Identify which cell holds the provided text, then report its [x, y] central coordinate. 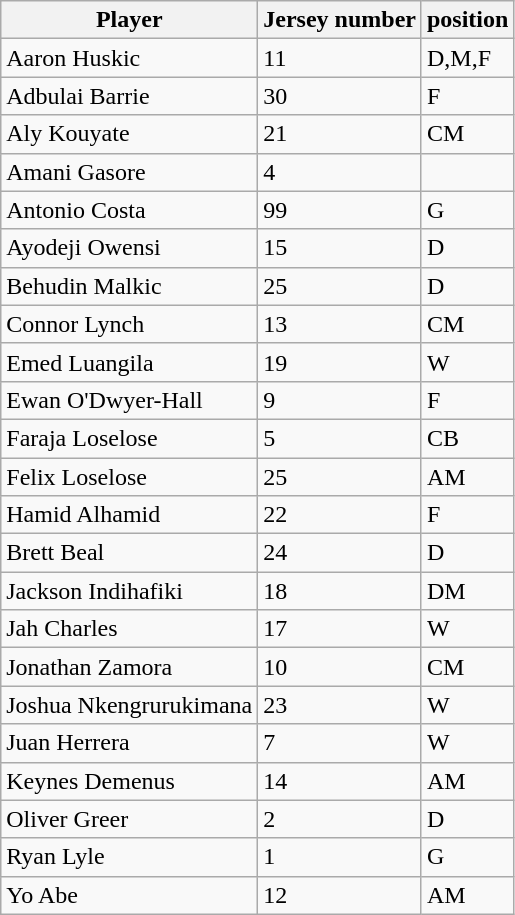
22 [340, 515]
Felix Loselose [130, 477]
18 [340, 591]
9 [340, 400]
Faraja Loselose [130, 438]
7 [340, 743]
15 [340, 248]
Oliver Greer [130, 819]
21 [340, 134]
Hamid Alhamid [130, 515]
Jah Charles [130, 629]
CB [467, 438]
Aly Kouyate [130, 134]
12 [340, 895]
Ayodeji Owensi [130, 248]
Jersey number [340, 20]
Emed Luangila [130, 362]
4 [340, 172]
1 [340, 857]
position [467, 20]
Ryan Lyle [130, 857]
Amani Gasore [130, 172]
D,M,F [467, 58]
Connor Lynch [130, 324]
Juan Herrera [130, 743]
Aaron Huskic [130, 58]
14 [340, 781]
Yo Abe [130, 895]
Adbulai Barrie [130, 96]
13 [340, 324]
30 [340, 96]
Ewan O'Dwyer-Hall [130, 400]
11 [340, 58]
10 [340, 667]
23 [340, 705]
Antonio Costa [130, 210]
Jackson Indihafiki [130, 591]
Keynes Demenus [130, 781]
Jonathan Zamora [130, 667]
Behudin Malkic [130, 286]
Player [130, 20]
24 [340, 553]
Brett Beal [130, 553]
17 [340, 629]
99 [340, 210]
Joshua Nkengrurukimana [130, 705]
5 [340, 438]
DM [467, 591]
19 [340, 362]
2 [340, 819]
